Search for the cell housing the specified text and yield its [x, y] center coordinate. 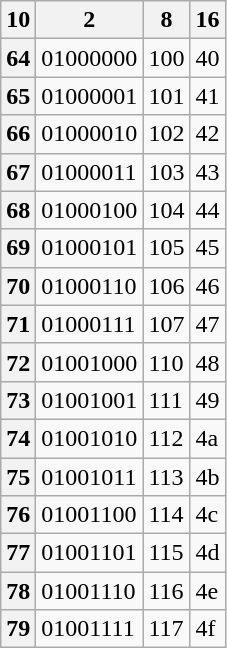
72 [18, 362]
78 [18, 591]
45 [208, 248]
106 [166, 286]
01001011 [90, 477]
103 [166, 172]
01000011 [90, 172]
01000010 [90, 134]
116 [166, 591]
8 [166, 20]
42 [208, 134]
68 [18, 210]
69 [18, 248]
2 [90, 20]
101 [166, 96]
47 [208, 324]
01000100 [90, 210]
01000001 [90, 96]
65 [18, 96]
4a [208, 438]
4e [208, 591]
64 [18, 58]
76 [18, 515]
74 [18, 438]
48 [208, 362]
49 [208, 400]
73 [18, 400]
46 [208, 286]
01001010 [90, 438]
4f [208, 629]
01001110 [90, 591]
111 [166, 400]
107 [166, 324]
100 [166, 58]
4b [208, 477]
01000111 [90, 324]
67 [18, 172]
115 [166, 553]
105 [166, 248]
4c [208, 515]
102 [166, 134]
75 [18, 477]
01000110 [90, 286]
41 [208, 96]
113 [166, 477]
01001101 [90, 553]
4d [208, 553]
66 [18, 134]
01001100 [90, 515]
104 [166, 210]
16 [208, 20]
71 [18, 324]
01001111 [90, 629]
114 [166, 515]
10 [18, 20]
01000000 [90, 58]
112 [166, 438]
40 [208, 58]
77 [18, 553]
01001001 [90, 400]
79 [18, 629]
110 [166, 362]
44 [208, 210]
117 [166, 629]
01000101 [90, 248]
70 [18, 286]
43 [208, 172]
01001000 [90, 362]
